From the cell containing the given text, extract its center point as (X, Y) coordinate. 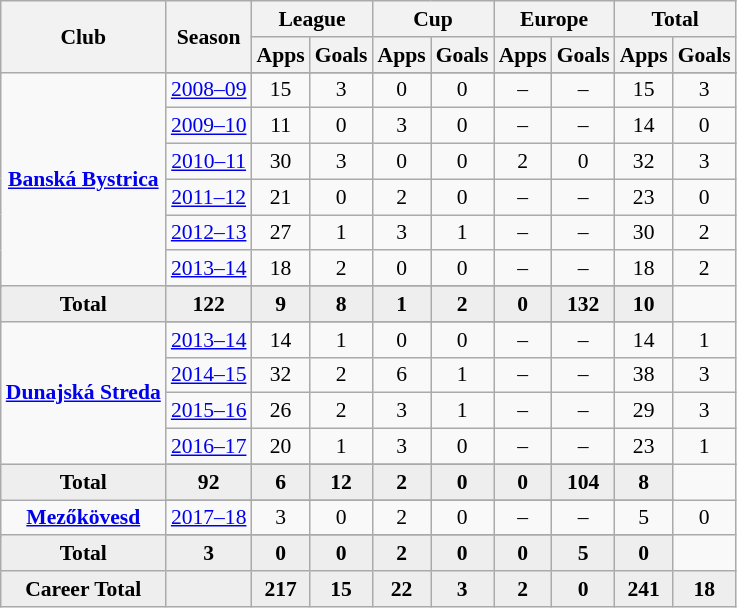
2017–18 (209, 518)
Cup (434, 19)
241 (644, 589)
38 (644, 375)
20 (281, 447)
12 (342, 482)
2010–11 (209, 162)
27 (281, 233)
2016–17 (209, 447)
2014–15 (209, 375)
Dunajská Streda (84, 393)
21 (281, 197)
29 (644, 411)
Club (84, 36)
Career Total (84, 589)
League (312, 19)
Europe (554, 19)
2012–13 (209, 233)
217 (281, 589)
2009–10 (209, 126)
132 (584, 304)
26 (281, 411)
Banská Bystrica (84, 179)
122 (209, 304)
104 (584, 482)
2008–09 (209, 90)
Mezőkövesd (84, 518)
92 (209, 482)
2015–16 (209, 411)
10 (644, 304)
2011–12 (209, 197)
Season (209, 36)
22 (402, 589)
11 (281, 126)
9 (281, 304)
